Extract the [x, y] coordinate from the center of the cell holding the provided text.  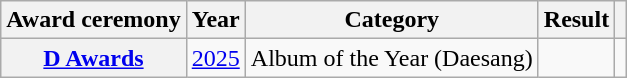
Year [216, 20]
2025 [216, 58]
Category [392, 20]
Album of the Year (Daesang) [392, 58]
Result [576, 20]
D Awards [94, 58]
Award ceremony [94, 20]
